Output the (X, Y) coordinate of the center of the cell containing the given text.  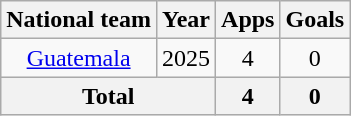
Year (186, 20)
Goals (315, 20)
Apps (248, 20)
Total (108, 96)
Guatemala (79, 58)
2025 (186, 58)
National team (79, 20)
